Pinpoint the cell where the given text exists, returning its (X, Y) midpoint coordinate. 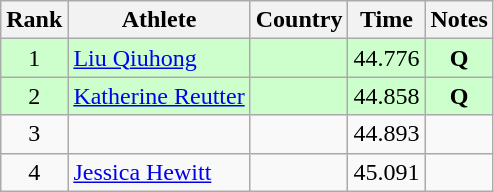
4 (34, 172)
Notes (459, 20)
45.091 (386, 172)
Rank (34, 20)
1 (34, 58)
Liu Qiuhong (159, 58)
44.858 (386, 96)
Jessica Hewitt (159, 172)
Time (386, 20)
44.776 (386, 58)
44.893 (386, 134)
Katherine Reutter (159, 96)
Athlete (159, 20)
Country (299, 20)
2 (34, 96)
3 (34, 134)
